Extract the [X, Y] coordinate from the center of the cell holding the provided text.  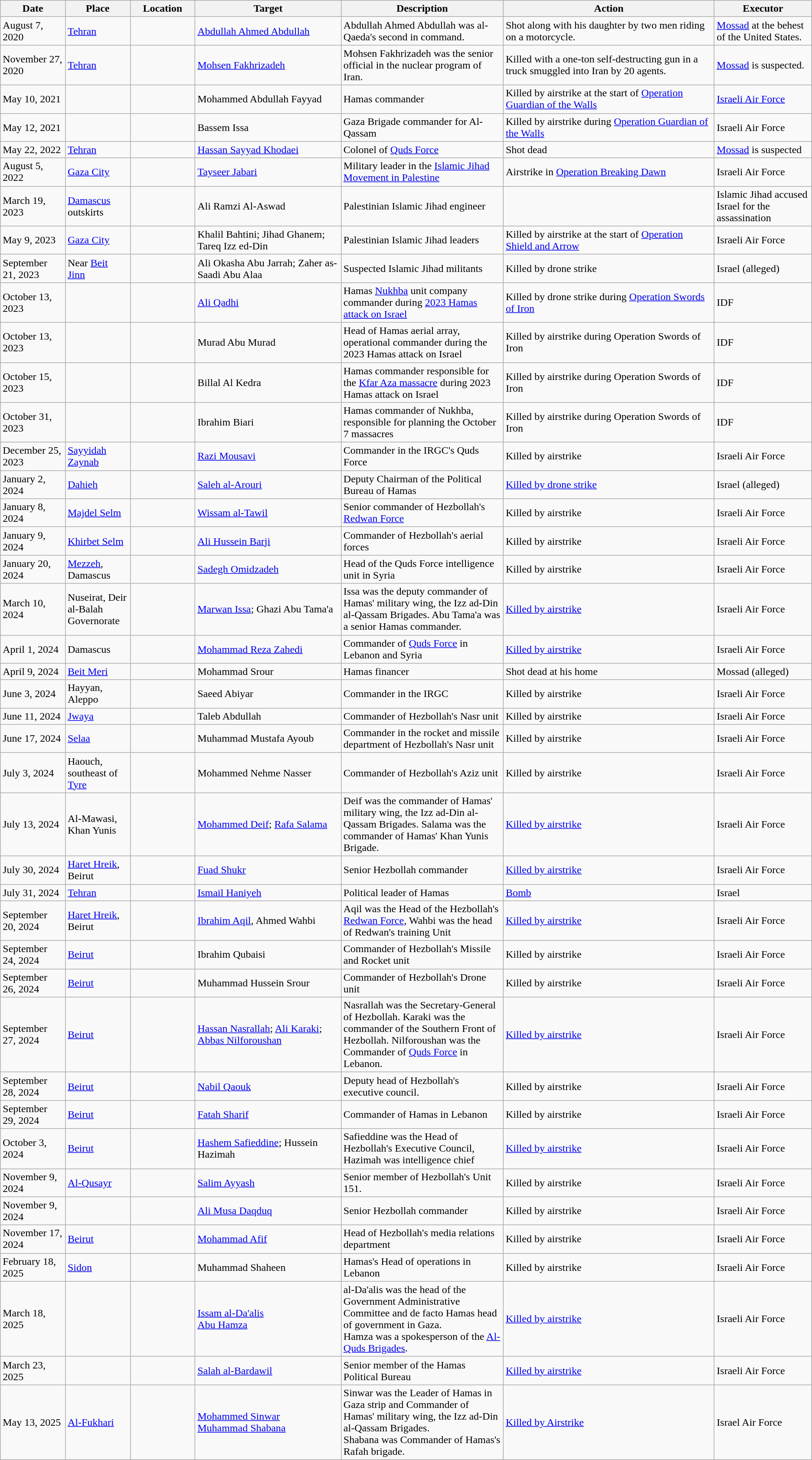
Jwaya [98, 716]
August 7, 2020 [33, 31]
Military leader in the Islamic Jihad Movement in Palestine [422, 172]
Shot dead at his home [609, 671]
Mohammed SinwarMuhammad Shabana [268, 1422]
Mossad at the behest of the United States. [763, 31]
Description [422, 9]
Killed by Airstrike [609, 1422]
October 31, 2023 [33, 422]
Target [268, 9]
Aqil was the Head of the Hezbollah's Redwan Force, Wahbi was the head of Redwan's training Unit [422, 921]
Gaza Brigade commander for Al-Qassam [422, 128]
Salim Ayyash [268, 1182]
Commander of Hezbollah's Nasr unit [422, 716]
Palestinian Islamic Jihad engineer [422, 206]
Sadegh Omidzadeh [268, 569]
Killed by airstrike during Operation Guardian of the Walls [609, 128]
Killed with a one-ton self-destructing gun in a truck smuggled into Iran by 20 agents. [609, 65]
Deputy Chairman of the Political Bureau of Hamas [422, 485]
Ibrahim Biari [268, 422]
Commander in the IRGC [422, 694]
Bomb [609, 892]
Issa was the deputy commander of Hamas' military wing, the Izz ad-Din al-Qassam Brigades. Abu Tama'a was a senior Hamas commander. [422, 609]
Shot dead [609, 150]
Issam al-Da'alisAbu Hamza [268, 1319]
September 24, 2024 [33, 955]
Murad Abu Murad [268, 342]
Commander of Hezbollah's aerial forces [422, 541]
Safieddine was the Head of Hezbollah's Executive Council, Hazimah was intelligence chief [422, 1149]
Head of Hezbollah's media relations department [422, 1239]
September 28, 2024 [33, 1086]
January 8, 2024 [33, 513]
March 18, 2025 [33, 1319]
October 3, 2024 [33, 1149]
Abdullah Ahmed Abdullah was al-Qaeda's second in command. [422, 31]
Executor [763, 9]
Marwan Issa; Ghazi Abu Tama'a [268, 609]
Mezzeh, Damascus [98, 569]
October 15, 2023 [33, 383]
Ibrahim Qubaisi [268, 955]
Muhammad Shaheen [268, 1267]
Ibrahim Aqil, Ahmed Wahbi [268, 921]
Killed by airstrike at the start of Operation Shield and Arrow [609, 240]
April 9, 2024 [33, 671]
Mohammad Srour [268, 671]
Mohsen Fakhrizadeh was the senior official in the nuclear program of Iran. [422, 65]
Bassem Issa [268, 128]
Majdel Selm [98, 513]
Commander of Hezbollah's Aziz unit [422, 773]
Mohammad Afif [268, 1239]
Muhammad Hussein Srour [268, 983]
August 5, 2022 [33, 172]
Ismail Haniyeh [268, 892]
Taleb Abdullah [268, 716]
Al-Qusayr [98, 1182]
Beit Meri [98, 671]
Hamas commander responsible for the Kfar Aza massacre during 2023 Hamas attack on Israel [422, 383]
Place [98, 9]
Damascus [98, 649]
Commander in the rocket and missile department of Hezbollah's Nasr unit [422, 738]
Colonel of Quds Force [422, 150]
Muhammad Mustafa Ayoub [268, 738]
Israel [763, 892]
Razi Mousavi [268, 456]
Saeed Abiyar [268, 694]
Mohammed Deif; Rafa Salama [268, 824]
Mohammed Abdullah Fayyad [268, 99]
Hassan Sayyad Khodaei [268, 150]
Commander of Quds Force in Lebanon and Syria [422, 649]
March 19, 2023 [33, 206]
Saleh al-Arouri [268, 485]
Commander of Hezbollah's Drone unit [422, 983]
July 3, 2024 [33, 773]
Hayyan, Aleppo [98, 694]
Hamas's Head of operations in Lebanon [422, 1267]
September 29, 2024 [33, 1115]
Khirbet Selm [98, 541]
Israel Air Force [763, 1422]
September 26, 2024 [33, 983]
Hashem Safieddine; Hussein Hazimah [268, 1149]
January 20, 2024 [33, 569]
July 30, 2024 [33, 870]
Mossad is suspected. [763, 65]
Al-Mawasi, Khan Yunis [98, 824]
May 10, 2021 [33, 99]
Commander of Hezbollah's Missile and Rocket unit [422, 955]
Fuad Shukr [268, 870]
July 31, 2024 [33, 892]
December 25, 2023 [33, 456]
Selaa [98, 738]
May 22, 2022 [33, 150]
Haouch, southeast of Tyre [98, 773]
Deputy head of Hezbollah's executive council. [422, 1086]
Head of the Quds Force intelligence unit in Syria [422, 569]
Hamas commander [422, 99]
Senior commander of Hezbollah's Redwan Force [422, 513]
Hamas commander of Nukhba, responsible for planning the October 7 massacres [422, 422]
Killed by drone strike during Operation Swords of Iron [609, 302]
May 13, 2025 [33, 1422]
Hamas Nukhba unit company commander during 2023 Hamas attack on Israel [422, 302]
Mohammad Reza Zahedi [268, 649]
Hamas financer [422, 671]
November 27, 2020 [33, 65]
Mossad (alleged) [763, 671]
Mohammed Nehme Nasser [268, 773]
Senior member of the Hamas Political Bureau [422, 1371]
March 10, 2024 [33, 609]
Wissam al-Tawil [268, 513]
Billal Al Kedra [268, 383]
Al-Fukhari [98, 1422]
Commander in the IRGC's Quds Force [422, 456]
Airstrike in Operation Breaking Dawn [609, 172]
Salah al-Bardawil [268, 1371]
Mohsen Fakhrizadeh [268, 65]
Senior member of Hezbollah's Unit 151. [422, 1182]
Political leader of Hamas [422, 892]
Action [609, 9]
Ali Okasha Abu Jarrah; Zaher as-Saadi Abu Alaa [268, 268]
Sayyidah Zaynab [98, 456]
Ali Musa Daqduq [268, 1211]
Mossad is suspected [763, 150]
Abdullah Ahmed Abdullah [268, 31]
Head of Hamas aerial array, operational commander during the 2023 Hamas attack on Israel [422, 342]
May 12, 2021 [33, 128]
September 27, 2024 [33, 1035]
February 18, 2025 [33, 1267]
Nuseirat, Deir al-Balah Governorate [98, 609]
Palestinian Islamic Jihad leaders [422, 240]
Commander of Hamas in Lebanon [422, 1115]
September 20, 2024 [33, 921]
September 21, 2023 [33, 268]
Ali Hussein Barji [268, 541]
July 13, 2024 [33, 824]
Shot along with his daughter by two men riding on a motorcycle. [609, 31]
Islamic Jihad accused Israel for the assassination [763, 206]
Date [33, 9]
Nabil Qaouk [268, 1086]
Dahieh [98, 485]
Location [163, 9]
June 17, 2024 [33, 738]
November 17, 2024 [33, 1239]
Suspected Islamic Jihad militants [422, 268]
Near Beit Jinn [98, 268]
June 3, 2024 [33, 694]
June 11, 2024 [33, 716]
Ali Ramzi Al-Aswad [268, 206]
January 2, 2024 [33, 485]
Damascus outskirts [98, 206]
Tayseer Jabari [268, 172]
January 9, 2024 [33, 541]
Sidon [98, 1267]
Fatah Sharif [268, 1115]
Deif was the commander of Hamas' military wing, the Izz ad-Din al-Qassam Brigades. Salama was the commander of Hamas' Khan Yunis Brigade. [422, 824]
Killed by airstrike at the start of Operation Guardian of the Walls [609, 99]
Khalil Bahtini; Jihad Ghanem; Tareq Izz ed-Din [268, 240]
Hassan Nasrallah; Ali Karaki; Abbas Nilforoushan [268, 1035]
April 1, 2024 [33, 649]
May 9, 2023 [33, 240]
Ali Qadhi [268, 302]
March 23, 2025 [33, 1371]
